Identify which cell holds the provided text, then report its [x, y] central coordinate. 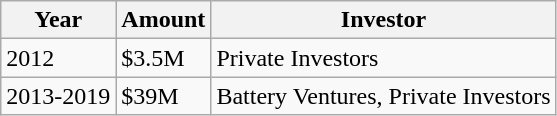
Investor [384, 20]
2012 [58, 58]
Amount [164, 20]
2013-2019 [58, 96]
Year [58, 20]
Battery Ventures, Private Investors [384, 96]
$3.5M [164, 58]
$39M [164, 96]
Private Investors [384, 58]
